Output the (X, Y) coordinate of the center of the cell containing the given text.  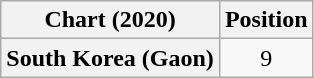
Position (266, 20)
South Korea (Gaon) (110, 58)
Chart (2020) (110, 20)
9 (266, 58)
